Extract the (X, Y) coordinate from the center of the cell holding the provided text.  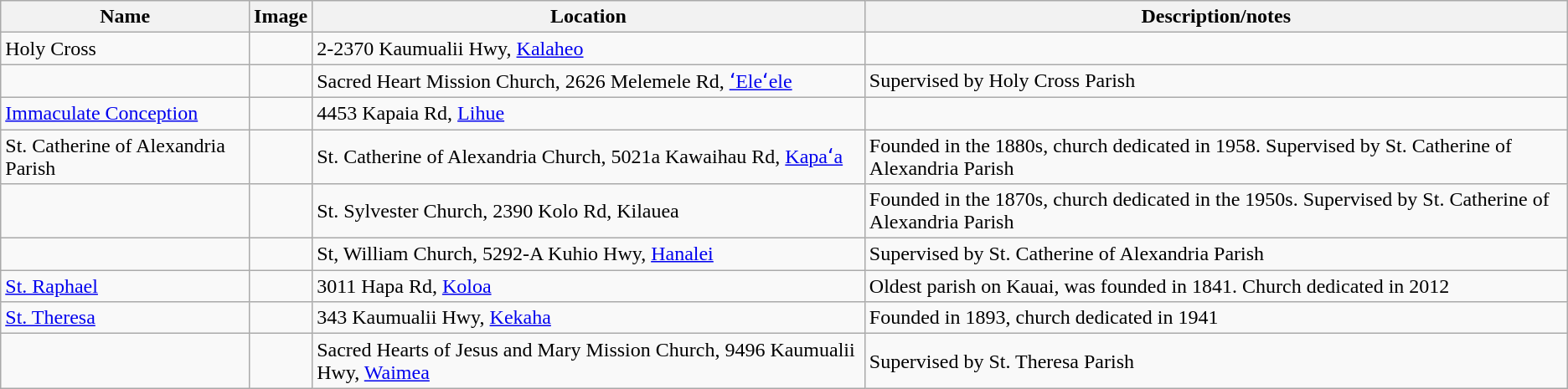
Supervised by Holy Cross Parish (1216, 81)
2-2370 Kaumualii Hwy, Kalaheo (589, 49)
Name (126, 17)
Oldest parish on Kauai, was founded in 1841. Church dedicated in 2012 (1216, 286)
Sacred Heart Mission Church, 2626 Melemele Rd, ʻEleʻele (589, 81)
Location (589, 17)
St. Raphael (126, 286)
Holy Cross (126, 49)
St, William Church, 5292-A Kuhio Hwy, Hanalei (589, 254)
Supervised by St. Catherine of Alexandria Parish (1216, 254)
St. Catherine of Alexandria Parish (126, 156)
St. Theresa (126, 318)
3011 Hapa Rd, Koloa (589, 286)
343 Kaumualii Hwy, Kekaha (589, 318)
Description/notes (1216, 17)
Immaculate Conception (126, 113)
Sacred Hearts of Jesus and Mary Mission Church, 9496 Kaumualii Hwy, Waimea (589, 361)
Image (281, 17)
St. Catherine of Alexandria Church, 5021a Kawaihau Rd, Kapaʻa (589, 156)
Founded in the 1880s, church dedicated in 1958. Supervised by St. Catherine of Alexandria Parish (1216, 156)
4453 Kapaia Rd, Lihue (589, 113)
Founded in the 1870s, church dedicated in the 1950s. Supervised by St. Catherine of Alexandria Parish (1216, 211)
Founded in 1893, church dedicated in 1941 (1216, 318)
Supervised by St. Theresa Parish (1216, 361)
St. Sylvester Church, 2390 Kolo Rd, Kilauea (589, 211)
